Find where the given text appears and provide that cell's center as (x, y) coordinate. 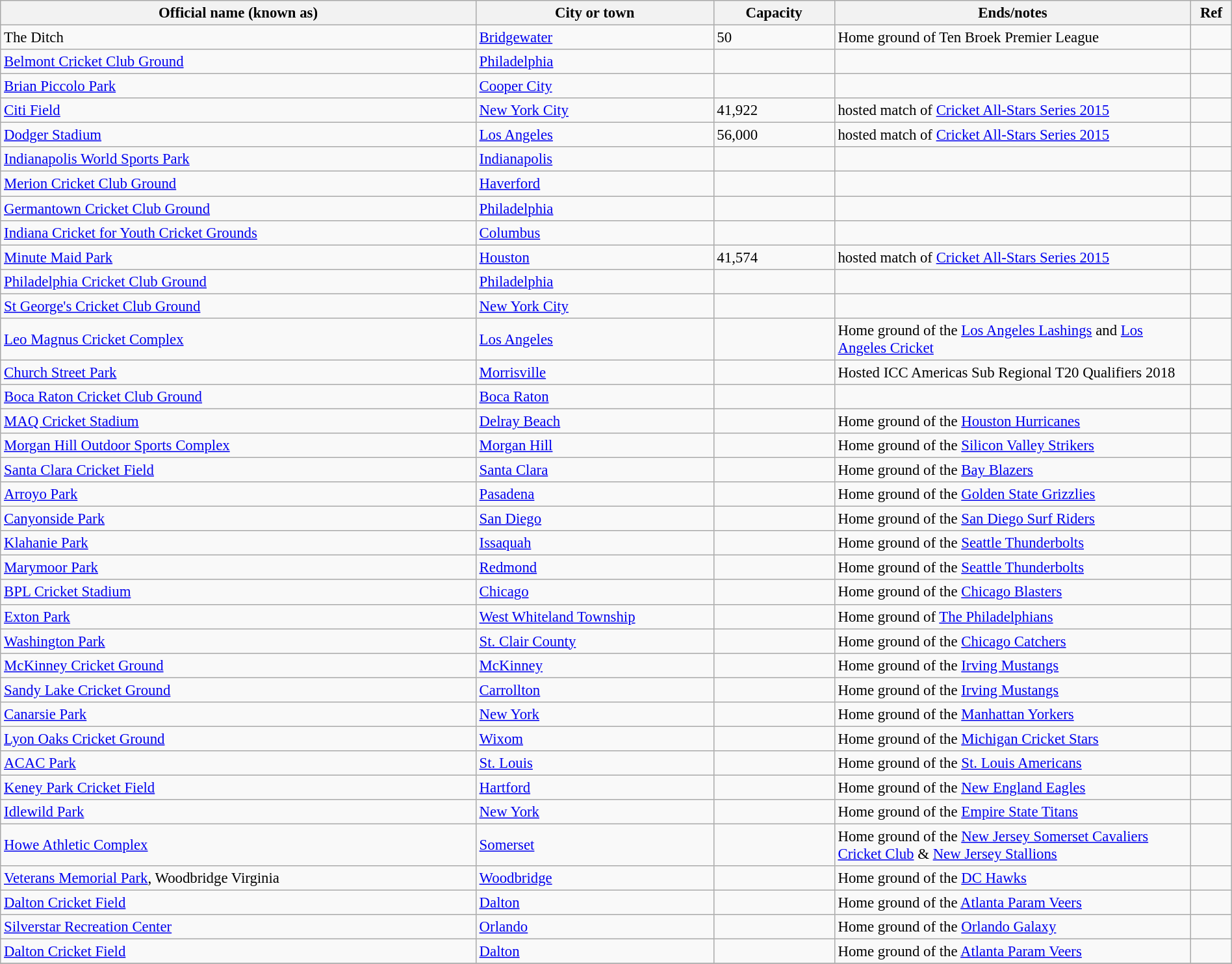
Home ground of the Chicago Blasters (1012, 592)
Brian Piccolo Park (238, 86)
Home ground of the Michigan Cricket Stars (1012, 739)
Home ground of the Silicon Valley Strikers (1012, 446)
Home ground of the DC Hawks (1012, 878)
Home ground of Ten Broek Premier League (1012, 38)
Indianapolis World Sports Park (238, 159)
Washington Park (238, 641)
Sandy Lake Cricket Ground (238, 690)
San Diego (595, 519)
Home ground of the New Jersey Somerset Cavaliers Cricket Club & New Jersey Stallions (1012, 846)
50 (774, 38)
Canarsie Park (238, 715)
Houston (595, 257)
Orlando (595, 927)
ACAC Park (238, 763)
Ends/notes (1012, 13)
Leo Magnus Cricket Complex (238, 339)
Haverford (595, 184)
Veterans Memorial Park, Woodbridge Virginia (238, 878)
Minute Maid Park (238, 257)
Home ground of the New England Eagles (1012, 787)
Canyonside Park (238, 519)
Germantown Cricket Club Ground (238, 209)
Santa Clara Cricket Field (238, 470)
56,000 (774, 135)
St George's Cricket Club Ground (238, 306)
Official name (known as) (238, 13)
Home ground of the Bay Blazers (1012, 470)
Silverstar Recreation Center (238, 927)
Carrollton (595, 690)
Marymoor Park (238, 568)
Belmont Cricket Club Ground (238, 62)
Issaquah (595, 543)
Home ground of the Los Angeles Lashings and Los Angeles Cricket (1012, 339)
Home ground of the San Diego Surf Riders (1012, 519)
Pasadena (595, 494)
Home ground of the Orlando Galaxy (1012, 927)
Somerset (595, 846)
Chicago (595, 592)
Keney Park Cricket Field (238, 787)
BPL Cricket Stadium (238, 592)
Redmond (595, 568)
McKinney (595, 665)
Hartford (595, 787)
41,922 (774, 110)
Citi Field (238, 110)
Morrisville (595, 372)
Home ground of the Houston Hurricanes (1012, 421)
Wixom (595, 739)
St. Clair County (595, 641)
Klahanie Park (238, 543)
Indianapolis (595, 159)
Home ground of the Chicago Catchers (1012, 641)
Boca Raton Cricket Club Ground (238, 397)
Idlewild Park (238, 812)
Santa Clara (595, 470)
Hosted ICC Americas Sub Regional T20 Qualifiers 2018 (1012, 372)
Home ground of the St. Louis Americans (1012, 763)
Home ground of the Manhattan Yorkers (1012, 715)
MAQ Cricket Stadium (238, 421)
Woodbridge (595, 878)
Boca Raton (595, 397)
Dodger Stadium (238, 135)
Columbus (595, 233)
Merion Cricket Club Ground (238, 184)
Church Street Park (238, 372)
Howe Athletic Complex (238, 846)
Capacity (774, 13)
Cooper City (595, 86)
The Ditch (238, 38)
Delray Beach (595, 421)
Indiana Cricket for Youth Cricket Grounds (238, 233)
Home ground of the Empire State Titans (1012, 812)
Morgan Hill Outdoor Sports Complex (238, 446)
Home ground of The Philadelphians (1012, 616)
Bridgewater (595, 38)
McKinney Cricket Ground (238, 665)
Exton Park (238, 616)
City or town (595, 13)
41,574 (774, 257)
St. Louis (595, 763)
Philadelphia Cricket Club Ground (238, 281)
Home ground of the Golden State Grizzlies (1012, 494)
Morgan Hill (595, 446)
Lyon Oaks Cricket Ground (238, 739)
Arroyo Park (238, 494)
West Whiteland Township (595, 616)
Ref (1211, 13)
